Return (X, Y) of the center of cell containing provided text 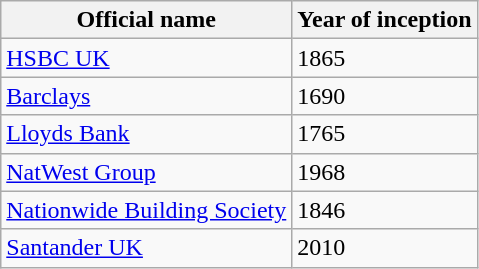
Year of inception (384, 20)
1865 (384, 58)
1765 (384, 134)
Santander UK (146, 248)
Official name (146, 20)
Barclays (146, 96)
2010 (384, 248)
Lloyds Bank (146, 134)
1690 (384, 96)
1846 (384, 210)
HSBC UK (146, 58)
1968 (384, 172)
Nationwide Building Society (146, 210)
NatWest Group (146, 172)
